Pinpoint the cell where the given text exists, returning its [X, Y] midpoint coordinate. 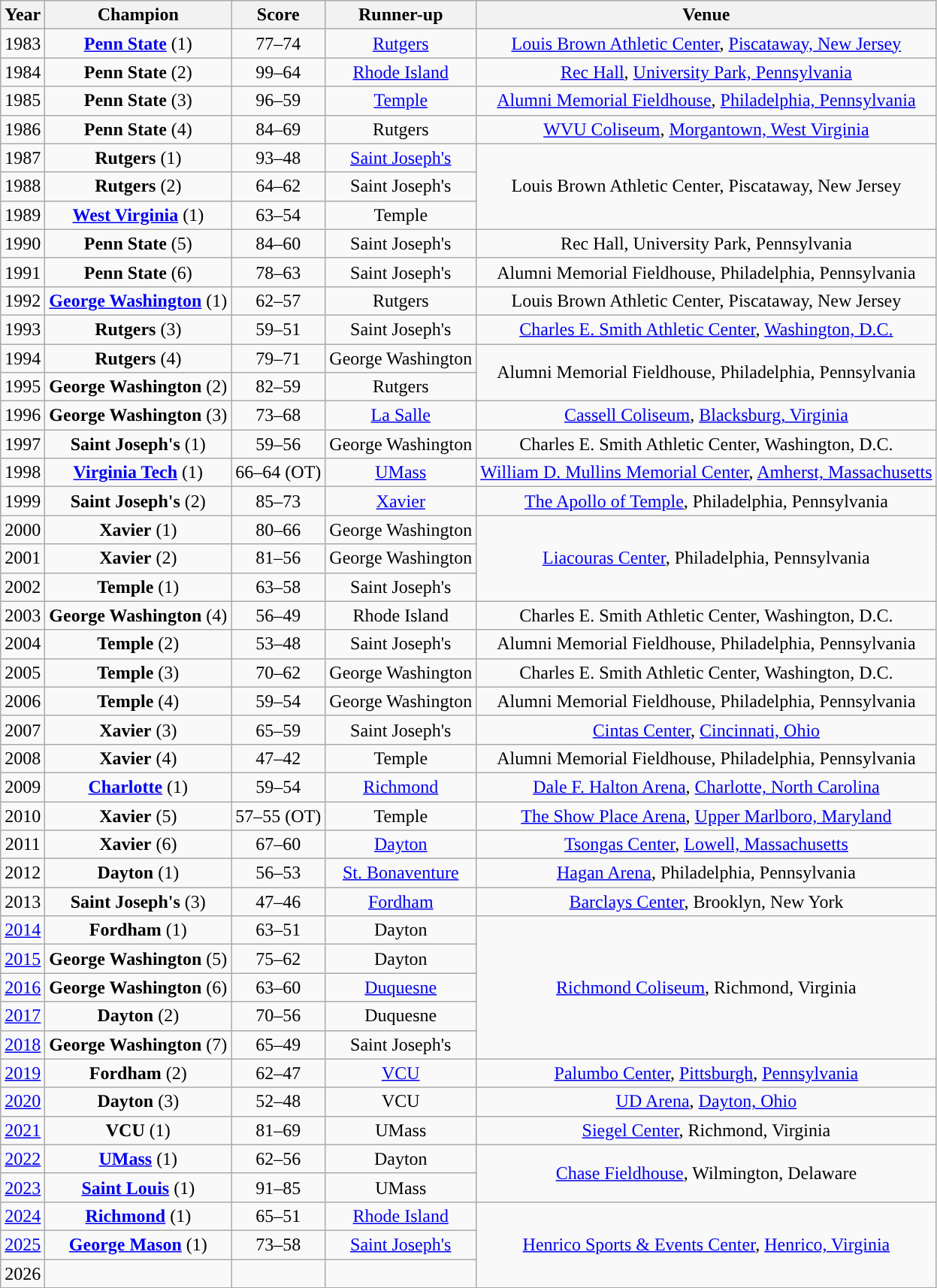
2019 [23, 1073]
2010 [23, 815]
Richmond (1) [138, 1216]
2018 [23, 1045]
George Washington (4) [138, 615]
1985 [23, 101]
1992 [23, 301]
Temple (4) [138, 701]
2014 [23, 930]
1989 [23, 215]
81–69 [278, 1130]
65–49 [278, 1045]
2004 [23, 644]
70–62 [278, 673]
Xavier (2) [138, 558]
91–85 [278, 1187]
2005 [23, 673]
2022 [23, 1159]
Liacouras Center, Philadelphia, Pennsylvania [706, 558]
81–56 [278, 558]
Henrico Sports & Events Center, Henrico, Virginia [706, 1244]
Rutgers (1) [138, 158]
Richmond [401, 787]
70–56 [278, 1016]
Xavier (4) [138, 758]
Temple (3) [138, 673]
Fordham [401, 902]
77–74 [278, 44]
2017 [23, 1016]
63–54 [278, 215]
67–60 [278, 845]
George Washington (3) [138, 416]
Charlotte (1) [138, 787]
73–68 [278, 416]
2023 [23, 1187]
Barclays Center, Brooklyn, New York [706, 902]
George Mason (1) [138, 1244]
1993 [23, 329]
Score [278, 15]
1984 [23, 72]
Rutgers (3) [138, 329]
56–53 [278, 873]
2024 [23, 1216]
William D. Mullins Memorial Center, Amherst, Massachusetts [706, 473]
2016 [23, 987]
Xavier (5) [138, 815]
1990 [23, 243]
2006 [23, 701]
84–60 [278, 243]
Year [23, 15]
Dayton (2) [138, 1016]
2008 [23, 758]
2026 [23, 1274]
1994 [23, 358]
2000 [23, 530]
62–57 [278, 301]
Saint Louis (1) [138, 1187]
52–48 [278, 1102]
Champion [138, 15]
2002 [23, 587]
Penn State (5) [138, 243]
75–62 [278, 959]
1998 [23, 473]
The Apollo of Temple, Philadelphia, Pennsylvania [706, 501]
Hagan Arena, Philadelphia, Pennsylvania [706, 873]
VCU (1) [138, 1130]
2009 [23, 787]
George Washington (7) [138, 1045]
82–59 [278, 387]
2012 [23, 873]
85–73 [278, 501]
La Salle [401, 416]
Cintas Center, Cincinnati, Ohio [706, 730]
The Show Place Arena, Upper Marlboro, Maryland [706, 815]
2007 [23, 730]
2021 [23, 1130]
WVU Coliseum, Morgantown, West Virginia [706, 129]
Rutgers (2) [138, 186]
George Washington (5) [138, 959]
2011 [23, 845]
Penn State (6) [138, 272]
Fordham (1) [138, 930]
73–58 [278, 1244]
65–59 [278, 730]
2020 [23, 1102]
57–55 (OT) [278, 815]
Siegel Center, Richmond, Virginia [706, 1130]
Saint Joseph's (1) [138, 444]
62–56 [278, 1159]
66–64 (OT) [278, 473]
63–60 [278, 987]
St. Bonaventure [401, 873]
Tsongas Center, Lowell, Massachusetts [706, 845]
59–56 [278, 444]
62–47 [278, 1073]
George Washington (2) [138, 387]
47–46 [278, 902]
Xavier (6) [138, 845]
Penn State (4) [138, 129]
Penn State (2) [138, 72]
2025 [23, 1244]
Penn State (3) [138, 101]
Saint Joseph's (2) [138, 501]
Dayton (1) [138, 873]
56–49 [278, 615]
Chase Fieldhouse, Wilmington, Delaware [706, 1173]
1988 [23, 186]
UMass (1) [138, 1159]
2001 [23, 558]
Xavier (3) [138, 730]
2003 [23, 615]
47–42 [278, 758]
2013 [23, 902]
63–58 [278, 587]
93–48 [278, 158]
53–48 [278, 644]
Temple (2) [138, 644]
Dayton (3) [138, 1102]
79–71 [278, 358]
West Virginia (1) [138, 215]
Fordham (2) [138, 1073]
84–69 [278, 129]
Virginia Tech (1) [138, 473]
1991 [23, 272]
Penn State (1) [138, 44]
Rutgers (4) [138, 358]
Richmond Coliseum, Richmond, Virginia [706, 987]
1995 [23, 387]
Palumbo Center, Pittsburgh, Pennsylvania [706, 1073]
George Washington (6) [138, 987]
1999 [23, 501]
Dale F. Halton Arena, Charlotte, North Carolina [706, 787]
59–51 [278, 329]
80–66 [278, 530]
64–62 [278, 186]
Venue [706, 15]
Xavier [401, 501]
99–64 [278, 72]
UD Arena, Dayton, Ohio [706, 1102]
1997 [23, 444]
2015 [23, 959]
96–59 [278, 101]
Cassell Coliseum, Blacksburg, Virginia [706, 416]
65–51 [278, 1216]
Xavier (1) [138, 530]
Temple (1) [138, 587]
63–51 [278, 930]
Runner-up [401, 15]
George Washington (1) [138, 301]
1996 [23, 416]
78–63 [278, 272]
1987 [23, 158]
1986 [23, 129]
1983 [23, 44]
Saint Joseph's (3) [138, 902]
